Locate the cell with the specified text and output its [x, y] center coordinate. 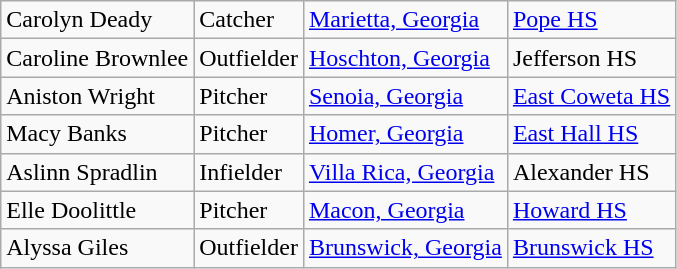
Brunswick, Georgia [405, 248]
Villa Rica, Georgia [405, 172]
Infielder [249, 172]
Hoschton, Georgia [405, 58]
Macon, Georgia [405, 210]
East Coweta HS [591, 96]
Alyssa Giles [98, 248]
Pope HS [591, 20]
Senoia, Georgia [405, 96]
Macy Banks [98, 134]
Marietta, Georgia [405, 20]
Caroline Brownlee [98, 58]
East Hall HS [591, 134]
Carolyn Deady [98, 20]
Aslinn Spradlin [98, 172]
Aniston Wright [98, 96]
Alexander HS [591, 172]
Homer, Georgia [405, 134]
Jefferson HS [591, 58]
Catcher [249, 20]
Elle Doolittle [98, 210]
Brunswick HS [591, 248]
Howard HS [591, 210]
